Find where the given text appears and provide that cell's center as [x, y] coordinate. 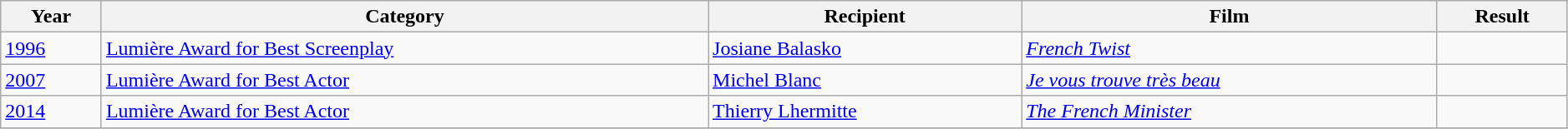
2014 [52, 112]
French Twist [1230, 48]
Josiane Balasko [865, 48]
Recipient [865, 17]
1996 [52, 48]
Lumière Award for Best Screenplay [404, 48]
2007 [52, 80]
Thierry Lhermitte [865, 112]
Je vous trouve très beau [1230, 80]
Year [52, 17]
Michel Blanc [865, 80]
Category [404, 17]
Film [1230, 17]
Result [1502, 17]
The French Minister [1230, 112]
